Locate the cell with the specified text and output its (x, y) center coordinate. 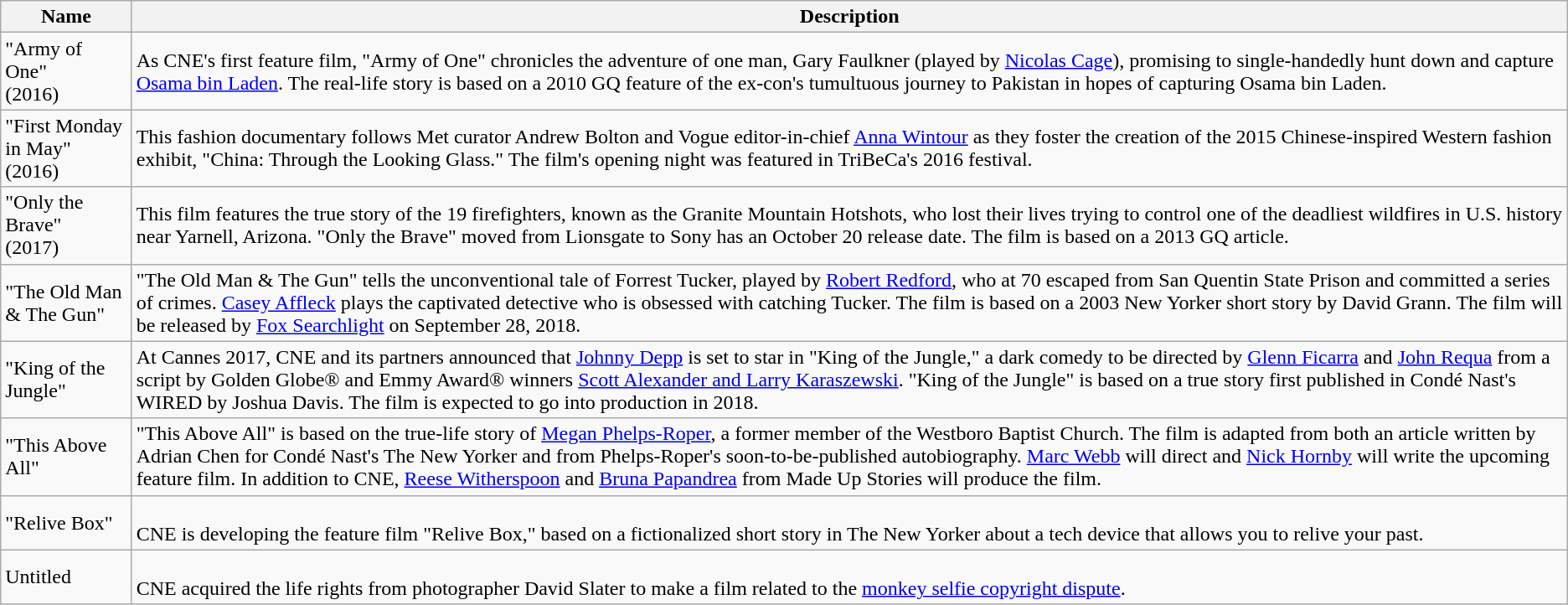
CNE acquired the life rights from photographer David Slater to make a film related to the monkey selfie copyright dispute. (849, 577)
"First Monday in May"(2016) (66, 148)
"King of the Jungle" (66, 380)
"This Above All" (66, 457)
Name (66, 17)
"Only the Brave"(2017) (66, 225)
"Army of One"(2016) (66, 71)
Untitled (66, 577)
Description (849, 17)
"The Old Man & The Gun" (66, 302)
"Relive Box" (66, 523)
